Capture the cell that displays the provided text and extract its [x, y] central coordinate. 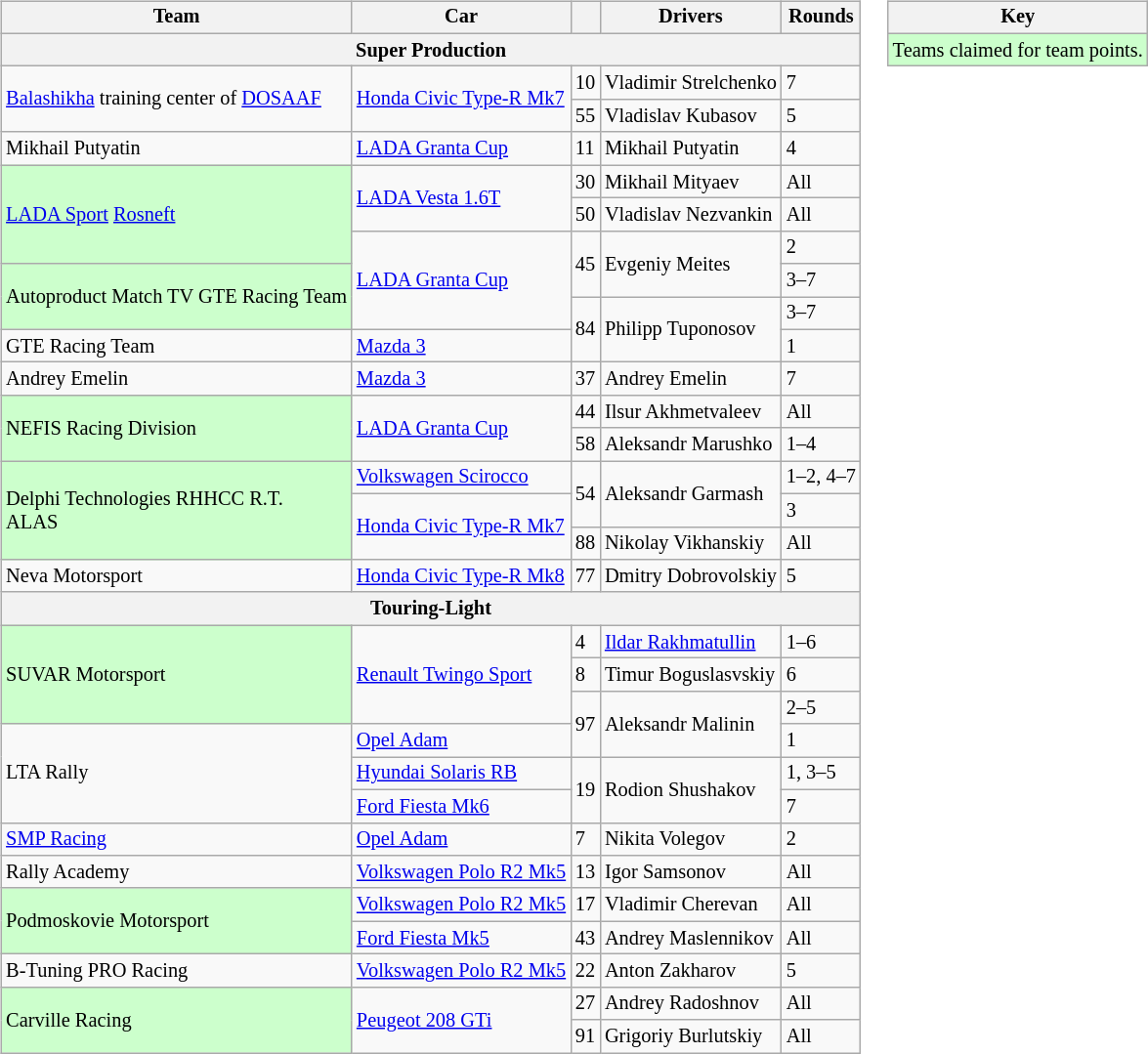
Rally Academy [176, 872]
3 [821, 510]
Renault Twingo Sport [461, 674]
Ilsur Akhmetvaleev [691, 412]
Evgeniy Meites [691, 264]
Aleksandr Marushko [691, 444]
55 [585, 116]
Rounds [821, 18]
Ford Fiesta Mk5 [461, 938]
Balashikha training center of DOSAAF [176, 100]
50 [585, 215]
54 [585, 494]
Volkswagen Scirocco [461, 478]
Grigoriy Burlutskiy [691, 1036]
43 [585, 938]
Teams claimed for team points. [1018, 50]
Drivers [691, 18]
Nikita Volegov [691, 839]
B-Tuning PRO Racing [176, 971]
1–2, 4–7 [821, 478]
Honda Civic Type-R Mk8 [461, 576]
Aleksandr Garmash [691, 494]
97 [585, 723]
37 [585, 379]
1–6 [821, 642]
Neva Motorsport [176, 576]
19 [585, 789]
LADA Sport Rosneft [176, 215]
Anton Zakharov [691, 971]
1–4 [821, 444]
84 [585, 330]
Touring-Light [431, 609]
LADA Vesta 1.6T [461, 197]
2–5 [821, 707]
Autoproduct Match TV GTE Racing Team [176, 297]
Vladimir Strelchenko [691, 83]
8 [585, 675]
Hyundai Solaris RB [461, 774]
SUVAR Motorsport [176, 674]
Team [176, 18]
44 [585, 412]
Andrey Maslennikov [691, 938]
LTA Rally [176, 774]
22 [585, 971]
10 [585, 83]
11 [585, 148]
Peugeot 208 GTi [461, 1020]
Ildar Rakhmatullin [691, 642]
Andrey Radoshnov [691, 1003]
27 [585, 1003]
13 [585, 872]
Aleksandr Malinin [691, 723]
Delphi Technologies RHHCC R.T.ALAS [176, 510]
1, 3–5 [821, 774]
77 [585, 576]
Rodion Shushakov [691, 789]
Vladimir Cherevan [691, 905]
91 [585, 1036]
SMP Racing [176, 839]
88 [585, 543]
30 [585, 182]
NEFIS Racing Division [176, 428]
Dmitry Dobrovolskiy [691, 576]
Ford Fiesta Mk6 [461, 806]
Vladislav Nezvankin [691, 215]
Key [1018, 18]
Super Production [431, 50]
Timur Boguslasvskiy [691, 675]
6 [821, 675]
GTE Racing Team [176, 346]
Nikolay Vikhanskiy [691, 543]
Carville Racing [176, 1020]
Mikhail Mityaev [691, 182]
Podmoskovie Motorsport [176, 920]
Igor Samsonov [691, 872]
17 [585, 905]
Philipp Tuponosov [691, 330]
Vladislav Kubasov [691, 116]
Car [461, 18]
45 [585, 264]
58 [585, 444]
